Find where the given text appears and provide that cell's center as (X, Y) coordinate. 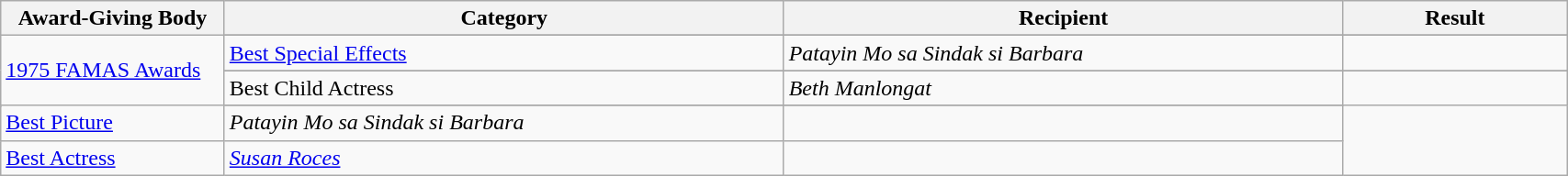
Best Actress (113, 158)
Susan Roces (503, 158)
Category (503, 18)
Best Child Actress (503, 88)
Best Picture (113, 123)
Best Special Effects (503, 53)
Beth Manlongat (1064, 88)
Result (1455, 18)
Award-Giving Body (113, 18)
Recipient (1064, 18)
1975 FAMAS Awards (113, 71)
